Detect which cell encompasses the target text, then output its (x, y) center coordinate. 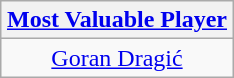
Most Valuable Player (116, 20)
Goran Dragić (116, 58)
